Find where the given text appears and provide that cell's center as [x, y] coordinate. 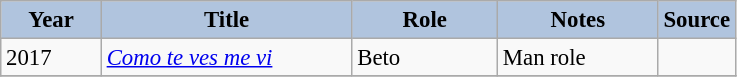
Beto [425, 58]
Notes [578, 20]
Year [52, 20]
Source [696, 20]
2017 [52, 58]
Man role [578, 58]
Title [226, 20]
Role [425, 20]
Como te ves me vi [226, 58]
